Detect which cell encompasses the target text, then output its (x, y) center coordinate. 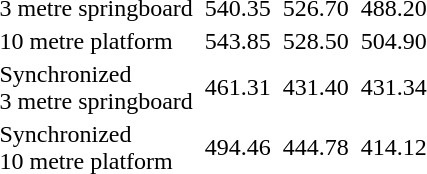
461.31 (238, 88)
543.85 (238, 41)
431.40 (316, 88)
528.50 (316, 41)
